From the cell containing the given text, extract its center point as [X, Y] coordinate. 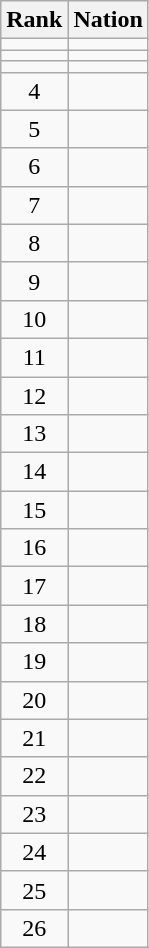
5 [34, 129]
26 [34, 928]
18 [34, 624]
11 [34, 357]
Nation [108, 20]
23 [34, 814]
9 [34, 281]
15 [34, 510]
17 [34, 586]
16 [34, 548]
21 [34, 738]
24 [34, 852]
6 [34, 167]
14 [34, 472]
19 [34, 662]
20 [34, 700]
4 [34, 91]
8 [34, 243]
25 [34, 890]
10 [34, 319]
12 [34, 395]
22 [34, 776]
Rank [34, 20]
13 [34, 434]
7 [34, 205]
